Identify which cell holds the provided text, then report its (x, y) central coordinate. 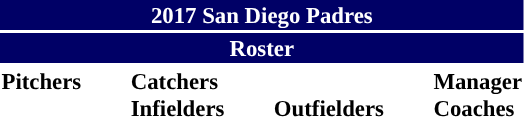
Roster (262, 48)
2017 San Diego Padres (262, 15)
